Extract the [X, Y] coordinate from the center of the cell holding the provided text.  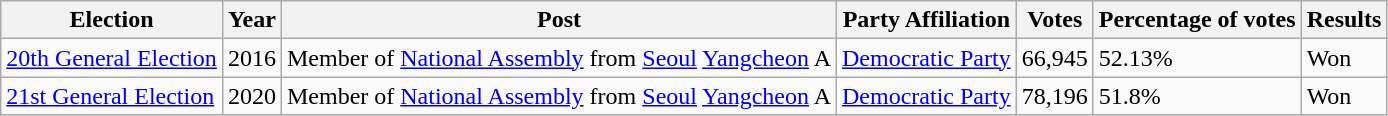
Votes [1054, 20]
52.13% [1197, 58]
51.8% [1197, 96]
Election [112, 20]
Party Affiliation [927, 20]
66,945 [1054, 58]
78,196 [1054, 96]
2020 [252, 96]
Percentage of votes [1197, 20]
20th General Election [112, 58]
Year [252, 20]
21st General Election [112, 96]
Post [558, 20]
Results [1344, 20]
2016 [252, 58]
